Detect which cell encompasses the target text, then output its (x, y) center coordinate. 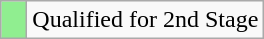
Qualified for 2nd Stage (146, 20)
